Extract the [x, y] coordinate from the center of the cell holding the provided text.  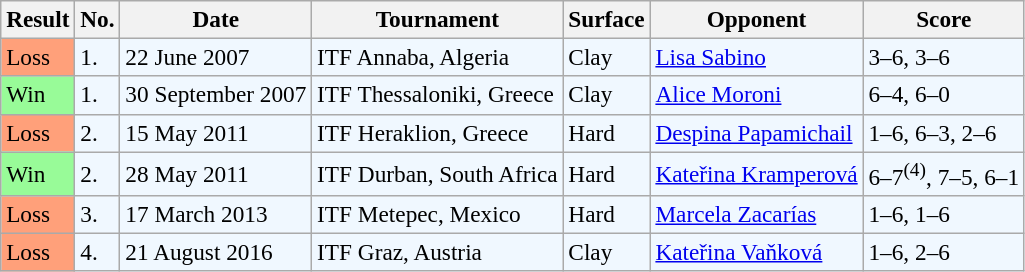
3–6, 3–6 [944, 57]
Surface [606, 19]
1–6, 6–3, 2–6 [944, 133]
28 May 2011 [216, 173]
ITF Durban, South Africa [438, 173]
Opponent [756, 19]
4. [98, 252]
6–7(4), 7–5, 6–1 [944, 173]
6–4, 6–0 [944, 95]
Date [216, 19]
ITF Thessaloniki, Greece [438, 95]
Result [38, 19]
17 March 2013 [216, 214]
Tournament [438, 19]
Despina Papamichail [756, 133]
21 August 2016 [216, 252]
ITF Heraklion, Greece [438, 133]
ITF Metepec, Mexico [438, 214]
3. [98, 214]
ITF Graz, Austria [438, 252]
22 June 2007 [216, 57]
Alice Moroni [756, 95]
Marcela Zacarías [756, 214]
1–6, 1–6 [944, 214]
Kateřina Kramperová [756, 173]
Score [944, 19]
ITF Annaba, Algeria [438, 57]
30 September 2007 [216, 95]
1–6, 2–6 [944, 252]
Lisa Sabino [756, 57]
15 May 2011 [216, 133]
Kateřina Vaňková [756, 252]
No. [98, 19]
